Pinpoint the cell where the given text exists, returning its [X, Y] midpoint coordinate. 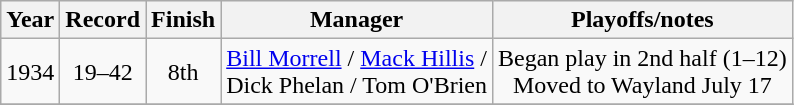
Finish [184, 20]
Record [103, 20]
8th [184, 72]
1934 [30, 72]
Manager [357, 20]
Bill Morrell / Mack Hillis /Dick Phelan / Tom O'Brien [357, 72]
19–42 [103, 72]
Playoffs/notes [643, 20]
Year [30, 20]
Began play in 2nd half (1–12)Moved to Wayland July 17 [643, 72]
